Find where the given text appears and provide that cell's center as [X, Y] coordinate. 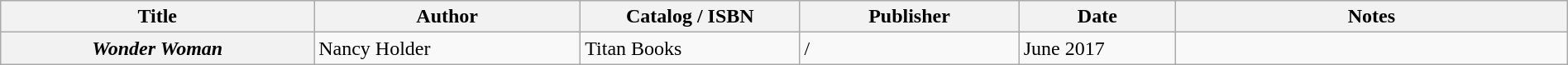
Author [447, 17]
Titan Books [690, 48]
Title [157, 17]
Nancy Holder [447, 48]
/ [910, 48]
Catalog / ISBN [690, 17]
Wonder Woman [157, 48]
June 2017 [1097, 48]
Publisher [910, 17]
Date [1097, 17]
Notes [1372, 17]
